Return (X, Y) of the center of cell containing provided text 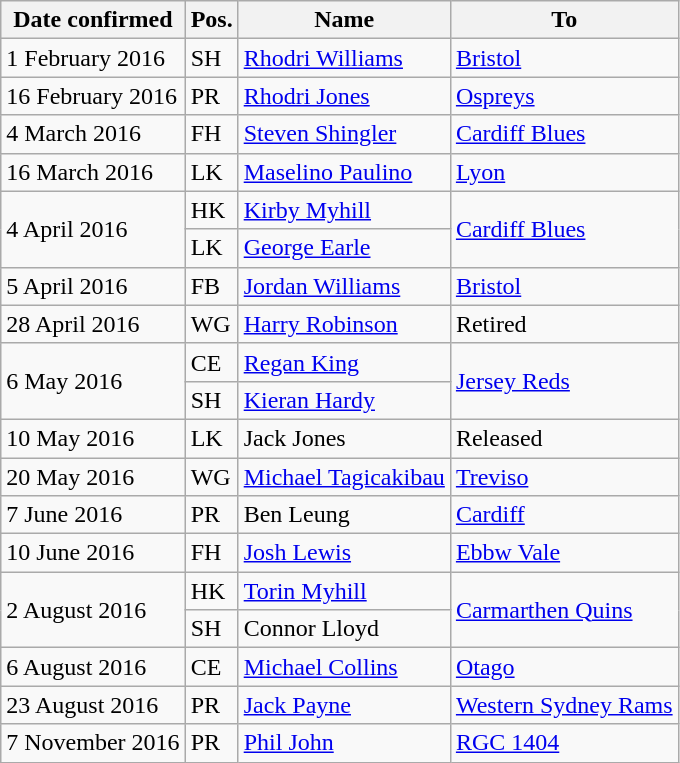
2 August 2016 (93, 610)
Harry Robinson (344, 324)
16 February 2016 (93, 96)
Jordan Williams (344, 286)
Rhodri Williams (344, 58)
Josh Lewis (344, 553)
4 April 2016 (93, 229)
16 March 2016 (93, 172)
23 August 2016 (93, 705)
Treviso (564, 477)
Western Sydney Rams (564, 705)
Steven Shingler (344, 134)
10 June 2016 (93, 553)
6 August 2016 (93, 667)
Michael Tagicakibau (344, 477)
Otago (564, 667)
7 November 2016 (93, 743)
Retired (564, 324)
20 May 2016 (93, 477)
Carmarthen Quins (564, 610)
Torin Myhill (344, 591)
Rhodri Jones (344, 96)
4 March 2016 (93, 134)
Kieran Hardy (344, 400)
George Earle (344, 248)
Maselino Paulino (344, 172)
Jack Jones (344, 438)
Jersey Reds (564, 381)
6 May 2016 (93, 381)
FB (212, 286)
Cardiff (564, 515)
Lyon (564, 172)
Date confirmed (93, 20)
Phil John (344, 743)
Michael Collins (344, 667)
RGC 1404 (564, 743)
5 April 2016 (93, 286)
7 June 2016 (93, 515)
10 May 2016 (93, 438)
1 February 2016 (93, 58)
Connor Lloyd (344, 629)
28 April 2016 (93, 324)
Ben Leung (344, 515)
Pos. (212, 20)
Name (344, 20)
To (564, 20)
Kirby Myhill (344, 210)
Released (564, 438)
Jack Payne (344, 705)
Ospreys (564, 96)
Ebbw Vale (564, 553)
Regan King (344, 362)
